Locate the cell with the specified text and output its [x, y] center coordinate. 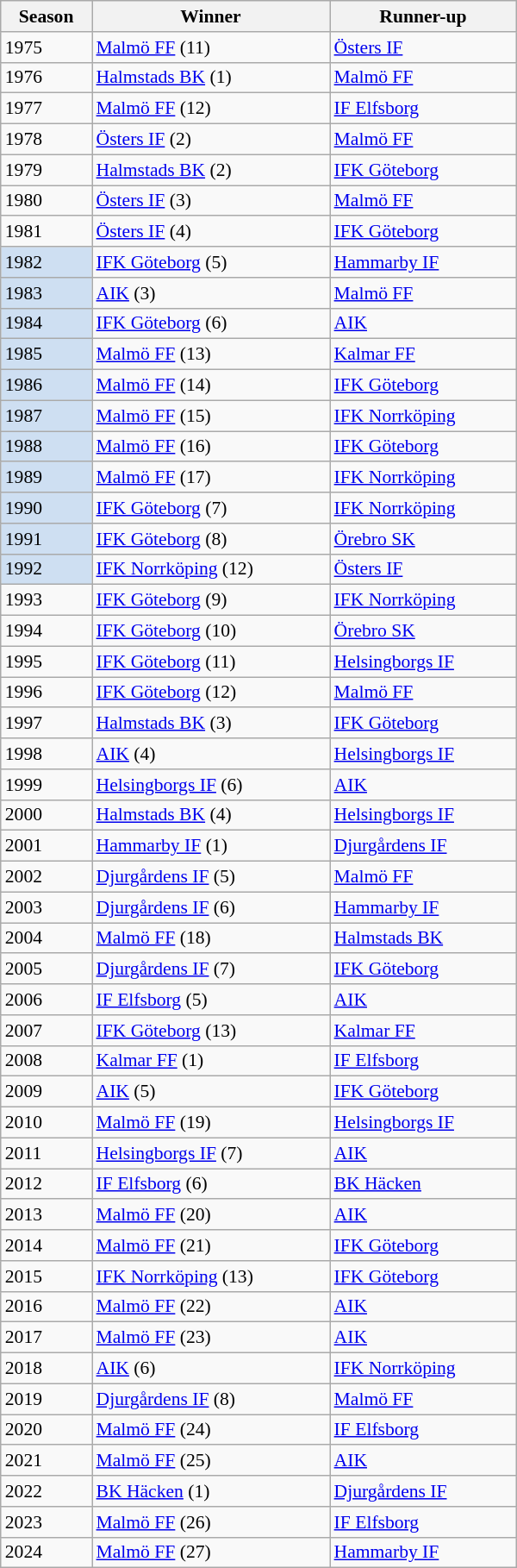
1976 [47, 78]
Halmstads BK (1) [210, 78]
2019 [47, 1399]
1995 [47, 662]
1979 [47, 170]
Djurgårdens IF (7) [210, 969]
Malmö FF (12) [210, 109]
1981 [47, 232]
2015 [47, 1276]
BK Häcken (1) [210, 1491]
1991 [47, 539]
2001 [47, 846]
2012 [47, 1184]
Malmö FF (22) [210, 1307]
1978 [47, 140]
2011 [47, 1153]
Malmö FF (11) [210, 47]
1977 [47, 109]
2017 [47, 1338]
1997 [47, 724]
Halmstads BK (4) [210, 815]
Malmö FF (20) [210, 1215]
1994 [47, 631]
1990 [47, 508]
Malmö FF (14) [210, 386]
IFK Norrköping (13) [210, 1276]
1999 [47, 785]
2021 [47, 1461]
Helsingborgs IF (6) [210, 785]
Kalmar FF (1) [210, 1061]
Helsingborgs IF (7) [210, 1153]
1982 [47, 262]
2002 [47, 877]
Winner [210, 16]
2000 [47, 815]
IFK Göteborg (11) [210, 662]
Östers IF (3) [210, 201]
IFK Norrköping (12) [210, 569]
Malmö FF (26) [210, 1522]
1992 [47, 569]
2008 [47, 1061]
Östers IF (4) [210, 232]
1993 [47, 600]
IFK Göteborg (8) [210, 539]
Djurgårdens IF (8) [210, 1399]
Runner-up [424, 16]
2009 [47, 1092]
AIK (3) [210, 293]
IFK Göteborg (9) [210, 600]
2023 [47, 1522]
1989 [47, 478]
2024 [47, 1552]
1985 [47, 354]
2016 [47, 1307]
2018 [47, 1369]
2004 [47, 938]
1987 [47, 416]
Östers IF (2) [210, 140]
Malmö FF (23) [210, 1338]
2022 [47, 1491]
IFK Göteborg (7) [210, 508]
BK Häcken [424, 1184]
2005 [47, 969]
1996 [47, 693]
Season [47, 16]
Halmstads BK (3) [210, 724]
2020 [47, 1430]
1980 [47, 201]
2003 [47, 907]
2006 [47, 1000]
AIK (4) [210, 754]
IFK Göteborg (6) [210, 323]
Malmö FF (27) [210, 1552]
1975 [47, 47]
1984 [47, 323]
Djurgårdens IF (6) [210, 907]
IFK Göteborg (13) [210, 1031]
Malmö FF (25) [210, 1461]
IFK Göteborg (10) [210, 631]
2007 [47, 1031]
Malmö FF (19) [210, 1123]
Halmstads BK (2) [210, 170]
Malmö FF (17) [210, 478]
Malmö FF (16) [210, 447]
1986 [47, 386]
2013 [47, 1215]
AIK (5) [210, 1092]
Djurgårdens IF (5) [210, 877]
IFK Göteborg (12) [210, 693]
2010 [47, 1123]
Malmö FF (15) [210, 416]
AIK (6) [210, 1369]
Malmö FF (21) [210, 1245]
1988 [47, 447]
1983 [47, 293]
1998 [47, 754]
IFK Göteborg (5) [210, 262]
Malmö FF (24) [210, 1430]
IF Elfsborg (6) [210, 1184]
Malmö FF (18) [210, 938]
Hammarby IF (1) [210, 846]
Halmstads BK [424, 938]
Malmö FF (13) [210, 354]
IF Elfsborg (5) [210, 1000]
2014 [47, 1245]
